Return [X, Y] of the center of cell containing provided text 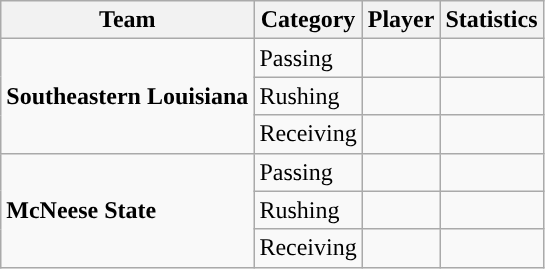
Southeastern Louisiana [128, 96]
Player [401, 20]
Statistics [492, 20]
Team [128, 20]
Category [308, 20]
McNeese State [128, 210]
